Return (X, Y) of the center of cell containing provided text 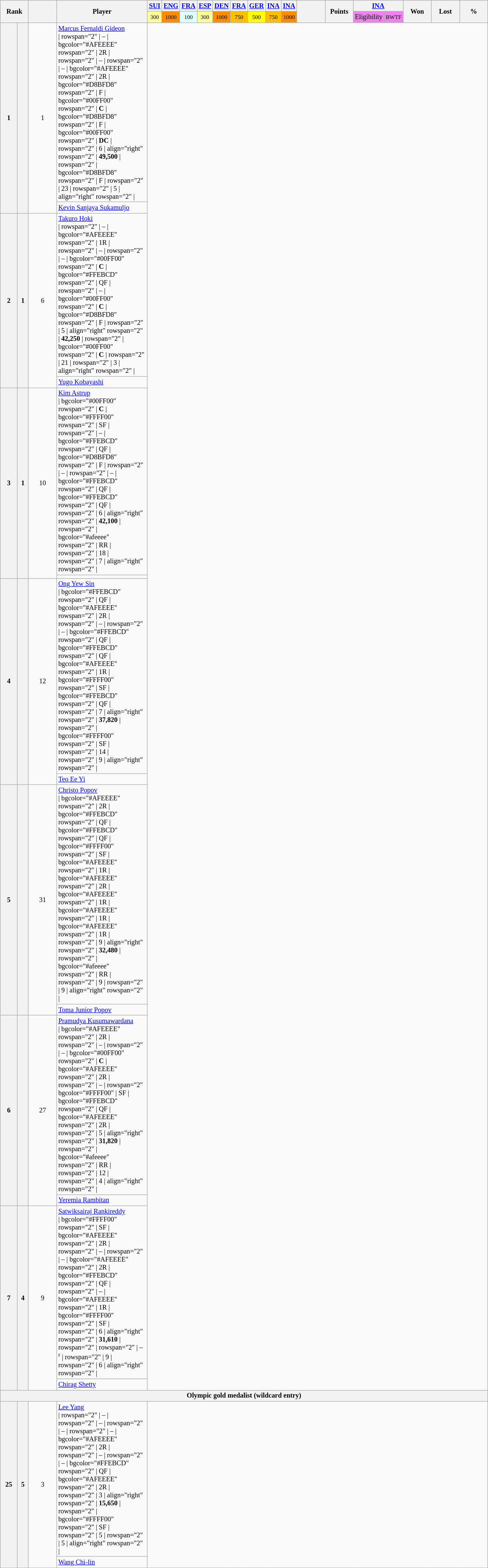
Wang Chi-lin (102, 1562)
Yeremia Rambitan (102, 1200)
Kevin Sanjaya Sukamuljo (102, 207)
25 (9, 1485)
Yugo Kobayashi (102, 382)
ESP (205, 6)
Chirag Shetty (102, 1384)
Points (339, 11)
Won (417, 11)
DEN (221, 6)
2 (9, 300)
% (474, 11)
100 (189, 17)
Lost (445, 11)
BWTF (393, 17)
Toma Junior Popov (102, 1010)
12 (43, 682)
Olympic gold medalist (wildcard entry) (244, 1396)
Teo Ee Yi (102, 779)
SUI (155, 6)
27 (43, 1110)
Rank (15, 11)
Eligibility (369, 17)
9 (43, 1298)
31 (43, 900)
10 (43, 483)
7 (9, 1298)
ENG (171, 6)
500 (257, 17)
GER (257, 6)
Player (102, 11)
